Provide the (x, y) coordinate of the cell's center where the given text is located.  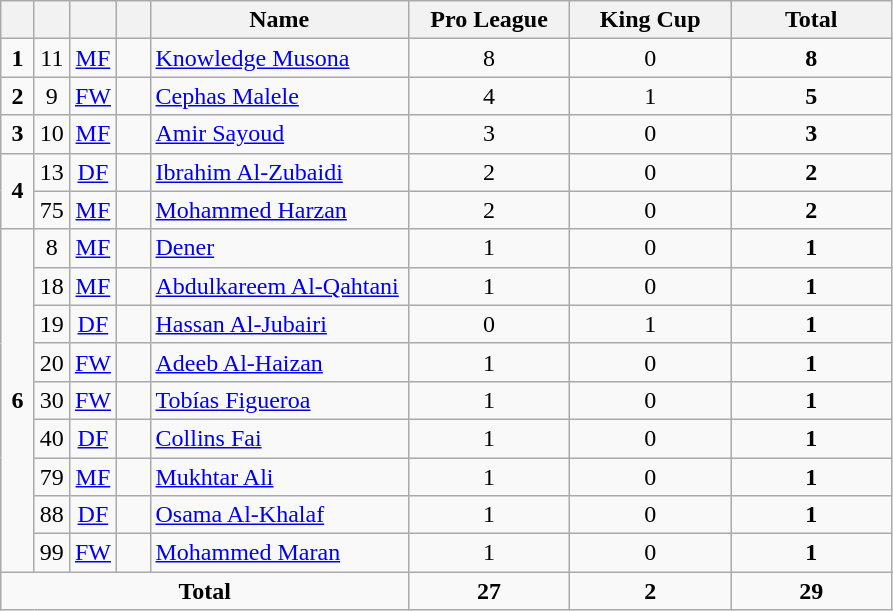
Dener (280, 248)
Adeeb Al-Haizan (280, 362)
9 (52, 96)
Ibrahim Al-Zubaidi (280, 172)
88 (52, 515)
Tobías Figueroa (280, 400)
Mohammed Maran (280, 553)
Mukhtar Ali (280, 477)
Hassan Al-Jubairi (280, 324)
19 (52, 324)
5 (812, 96)
40 (52, 438)
75 (52, 210)
13 (52, 172)
99 (52, 553)
Osama Al-Khalaf (280, 515)
79 (52, 477)
6 (18, 400)
Name (280, 20)
Cephas Malele (280, 96)
Amir Sayoud (280, 134)
10 (52, 134)
30 (52, 400)
Mohammed Harzan (280, 210)
27 (490, 591)
King Cup (650, 20)
20 (52, 362)
11 (52, 58)
Collins Fai (280, 438)
18 (52, 286)
Abdulkareem Al-Qahtani (280, 286)
29 (812, 591)
Pro League (490, 20)
Knowledge Musona (280, 58)
